Return [x, y] of the center of cell containing provided text 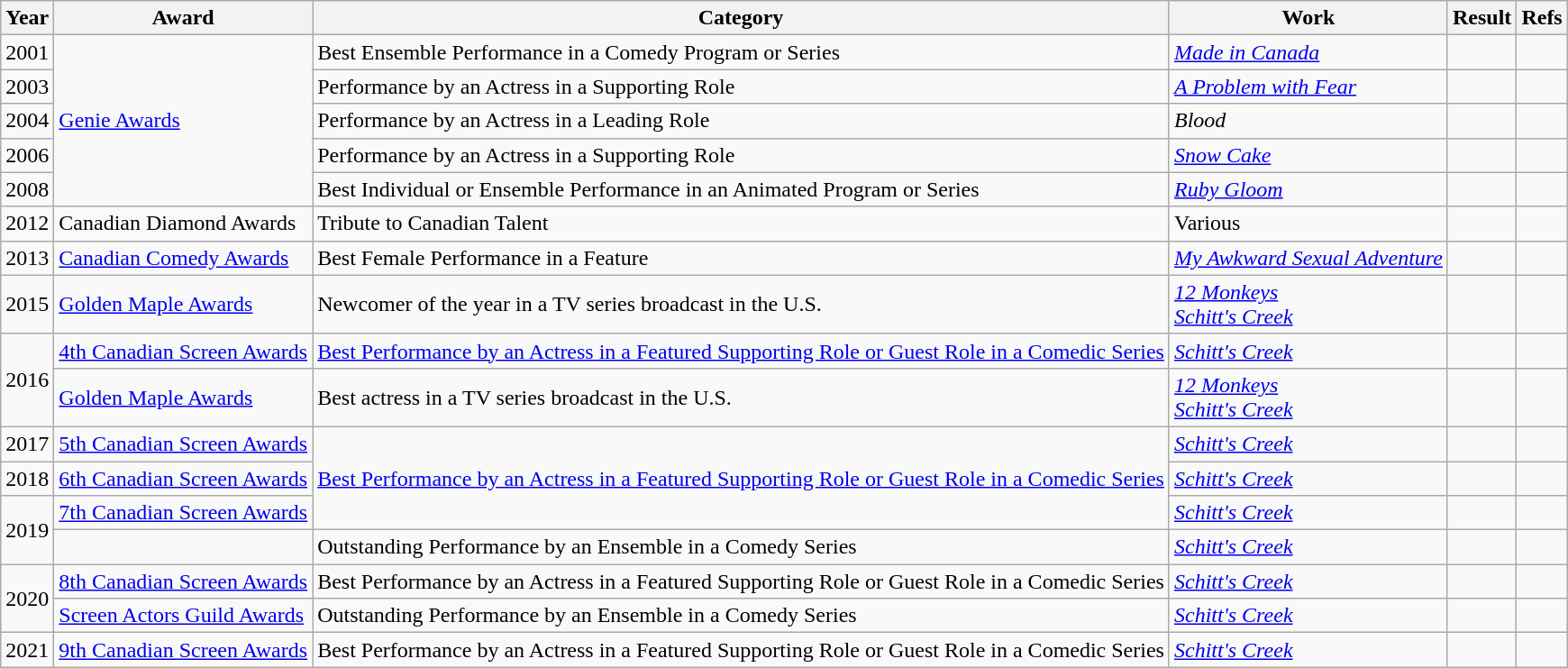
9th Canadian Screen Awards [184, 650]
Blood [1308, 121]
2020 [27, 599]
Best actress in a TV series broadcast in the U.S. [741, 397]
8th Canadian Screen Awards [184, 581]
Award [184, 18]
Screen Actors Guild Awards [184, 616]
2018 [27, 479]
Canadian Comedy Awards [184, 258]
2008 [27, 189]
2004 [27, 121]
Best Ensemble Performance in a Comedy Program or Series [741, 52]
My Awkward Sexual Adventure [1308, 258]
Category [741, 18]
Performance by an Actress in a Leading Role [741, 121]
Snow Cake [1308, 155]
Canadian Diamond Awards [184, 224]
4th Canadian Screen Awards [184, 351]
Best Individual or Ensemble Performance in an Animated Program or Series [741, 189]
2003 [27, 87]
Genie Awards [184, 121]
Made in Canada [1308, 52]
2017 [27, 444]
Refs [1542, 18]
Result [1481, 18]
Ruby Gloom [1308, 189]
2012 [27, 224]
2021 [27, 650]
2013 [27, 258]
6th Canadian Screen Awards [184, 479]
Various [1308, 224]
2006 [27, 155]
2015 [27, 305]
2016 [27, 380]
Year [27, 18]
Tribute to Canadian Talent [741, 224]
Best Female Performance in a Feature [741, 258]
Work [1308, 18]
A Problem with Fear [1308, 87]
2001 [27, 52]
2019 [27, 530]
5th Canadian Screen Awards [184, 444]
7th Canadian Screen Awards [184, 513]
Newcomer of the year in a TV series broadcast in the U.S. [741, 305]
